Identify which cell holds the provided text, then report its [X, Y] central coordinate. 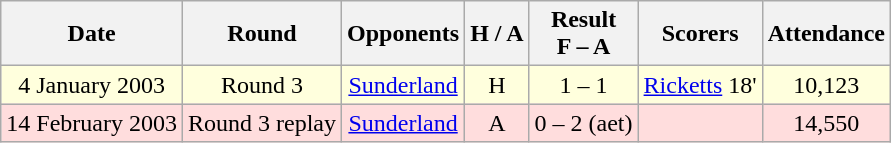
H [497, 85]
Opponents [404, 34]
0 – 2 (aet) [584, 123]
Date [92, 34]
4 January 2003 [92, 85]
Ricketts 18' [700, 85]
1 – 1 [584, 85]
Attendance [826, 34]
A [497, 123]
Round 3 replay [262, 123]
H / A [497, 34]
10,123 [826, 85]
Round [262, 34]
14,550 [826, 123]
Scorers [700, 34]
Round 3 [262, 85]
ResultF – A [584, 34]
14 February 2003 [92, 123]
